Locate the cell with the specified text and output its [X, Y] center coordinate. 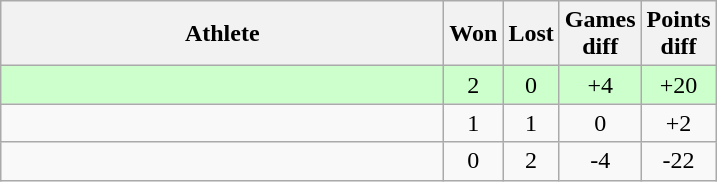
-22 [678, 161]
Won [474, 34]
Athlete [222, 34]
+4 [600, 85]
Gamesdiff [600, 34]
+2 [678, 123]
Lost [531, 34]
Pointsdiff [678, 34]
+20 [678, 85]
-4 [600, 161]
